Return [X, Y] of the center of cell containing provided text 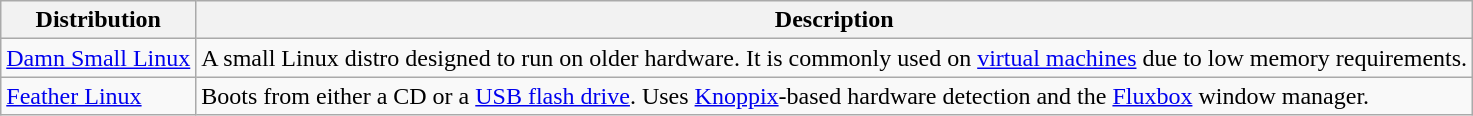
Boots from either a CD or a USB flash drive. Uses Knoppix-based hardware detection and the Fluxbox window manager. [834, 96]
Damn Small Linux [98, 58]
Description [834, 20]
Distribution [98, 20]
A small Linux distro designed to run on older hardware. It is commonly used on virtual machines due to low memory requirements. [834, 58]
Feather Linux [98, 96]
